Identify which cell holds the provided text, then report its (X, Y) central coordinate. 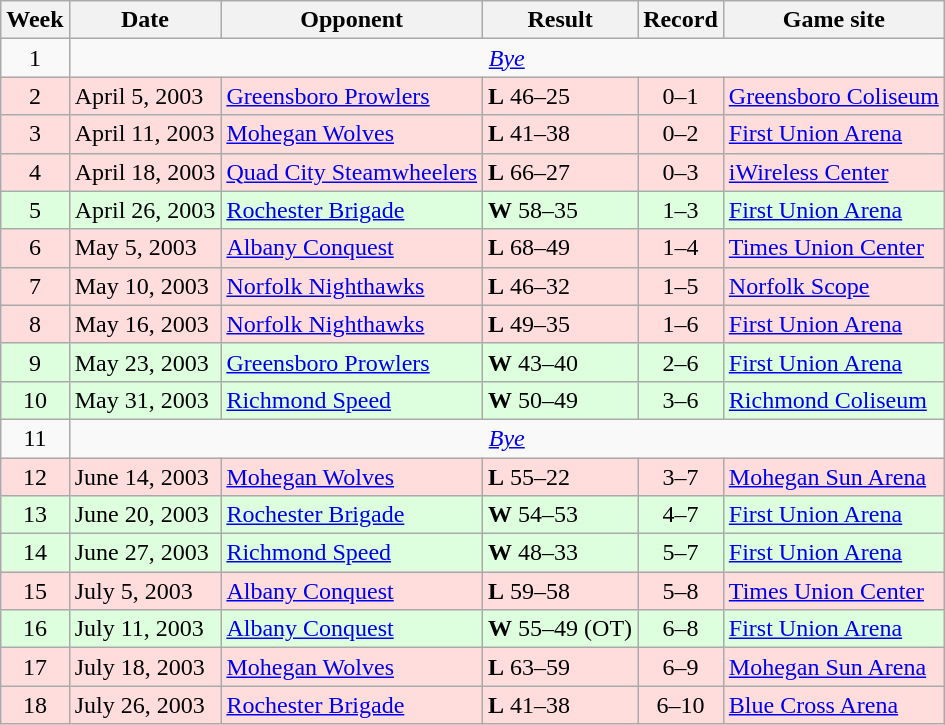
1–5 (681, 286)
May 31, 2003 (145, 400)
3–6 (681, 400)
L 68–49 (560, 248)
2 (35, 96)
1–3 (681, 210)
L 55–22 (560, 477)
June 14, 2003 (145, 477)
W 43–40 (560, 362)
April 26, 2003 (145, 210)
May 16, 2003 (145, 324)
June 27, 2003 (145, 553)
2–6 (681, 362)
Norfolk Scope (834, 286)
Result (560, 20)
0–3 (681, 172)
3 (35, 134)
Quad City Steamwheelers (352, 172)
July 18, 2003 (145, 667)
L 63–59 (560, 667)
1 (35, 58)
17 (35, 667)
4 (35, 172)
W 48–33 (560, 553)
Blue Cross Arena (834, 705)
16 (35, 629)
L 66–27 (560, 172)
6–9 (681, 667)
1–6 (681, 324)
L 49–35 (560, 324)
L 46–25 (560, 96)
April 18, 2003 (145, 172)
18 (35, 705)
4–7 (681, 515)
April 11, 2003 (145, 134)
June 20, 2003 (145, 515)
Game site (834, 20)
May 5, 2003 (145, 248)
July 26, 2003 (145, 705)
8 (35, 324)
L 59–58 (560, 591)
6 (35, 248)
6–10 (681, 705)
May 23, 2003 (145, 362)
L 46–32 (560, 286)
14 (35, 553)
July 11, 2003 (145, 629)
6–8 (681, 629)
W 55–49 (OT) (560, 629)
1–4 (681, 248)
Richmond Coliseum (834, 400)
Week (35, 20)
July 5, 2003 (145, 591)
12 (35, 477)
April 5, 2003 (145, 96)
0–2 (681, 134)
9 (35, 362)
5 (35, 210)
10 (35, 400)
Date (145, 20)
May 10, 2003 (145, 286)
W 58–35 (560, 210)
5–7 (681, 553)
W 50–49 (560, 400)
5–8 (681, 591)
0–1 (681, 96)
3–7 (681, 477)
11 (35, 438)
15 (35, 591)
13 (35, 515)
7 (35, 286)
Opponent (352, 20)
Record (681, 20)
Greensboro Coliseum (834, 96)
W 54–53 (560, 515)
iWireless Center (834, 172)
